Extract the (x, y) coordinate from the center of the cell holding the provided text.  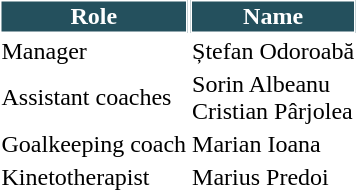
Role (94, 16)
Name (274, 16)
Manager (94, 51)
Marian Ioana (274, 144)
Assistant coaches (94, 98)
Sorin Albeanu Cristian Pârjolea (274, 98)
Goalkeeping coach (94, 144)
Ștefan Odoroabă (274, 51)
